Find where the given text appears and provide that cell's center as (x, y) coordinate. 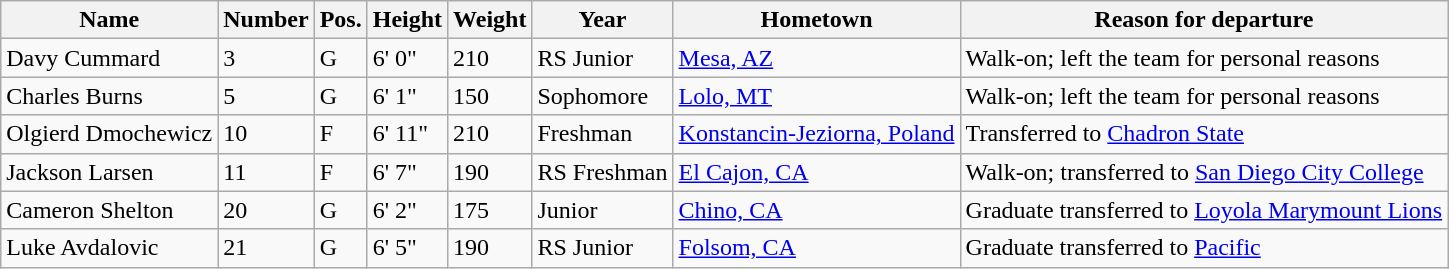
Height (407, 20)
Chino, CA (816, 210)
Sophomore (602, 96)
150 (490, 96)
175 (490, 210)
5 (266, 96)
6' 7" (407, 172)
Freshman (602, 134)
Jackson Larsen (110, 172)
Year (602, 20)
Konstancin-Jeziorna, Poland (816, 134)
Olgierd Dmochewicz (110, 134)
Luke Avdalovic (110, 248)
6' 2" (407, 210)
6' 0" (407, 58)
Walk-on; transferred to San Diego City College (1204, 172)
Transferred to Chadron State (1204, 134)
El Cajon, CA (816, 172)
RS Freshman (602, 172)
Cameron Shelton (110, 210)
11 (266, 172)
Name (110, 20)
Lolo, MT (816, 96)
3 (266, 58)
Mesa, AZ (816, 58)
6' 11" (407, 134)
Hometown (816, 20)
6' 5" (407, 248)
Graduate transferred to Pacific (1204, 248)
20 (266, 210)
Junior (602, 210)
Pos. (340, 20)
Charles Burns (110, 96)
Graduate transferred to Loyola Marymount Lions (1204, 210)
Weight (490, 20)
Folsom, CA (816, 248)
Reason for departure (1204, 20)
Davy Cummard (110, 58)
Number (266, 20)
10 (266, 134)
6' 1" (407, 96)
21 (266, 248)
